Find where the given text appears and provide that cell's center as [x, y] coordinate. 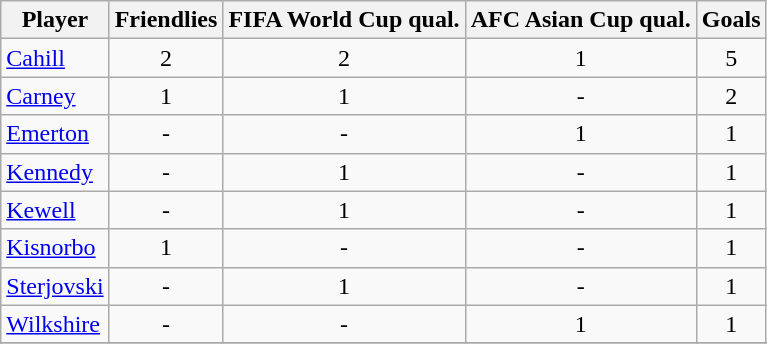
FIFA World Cup qual. [344, 20]
Kennedy [55, 172]
Kewell [55, 210]
Kisnorbo [55, 248]
Emerton [55, 134]
Sterjovski [55, 286]
Wilkshire [55, 324]
Cahill [55, 58]
Friendlies [166, 20]
5 [731, 58]
Carney [55, 96]
Goals [731, 20]
Player [55, 20]
AFC Asian Cup qual. [580, 20]
